Pinpoint the cell where the given text exists, returning its [x, y] midpoint coordinate. 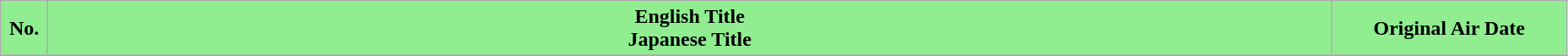
English TitleJapanese Title [689, 29]
No. [24, 29]
Original Air Date [1449, 29]
